Determine the (X, Y) coordinate at the center of the cell enclosing the given text.  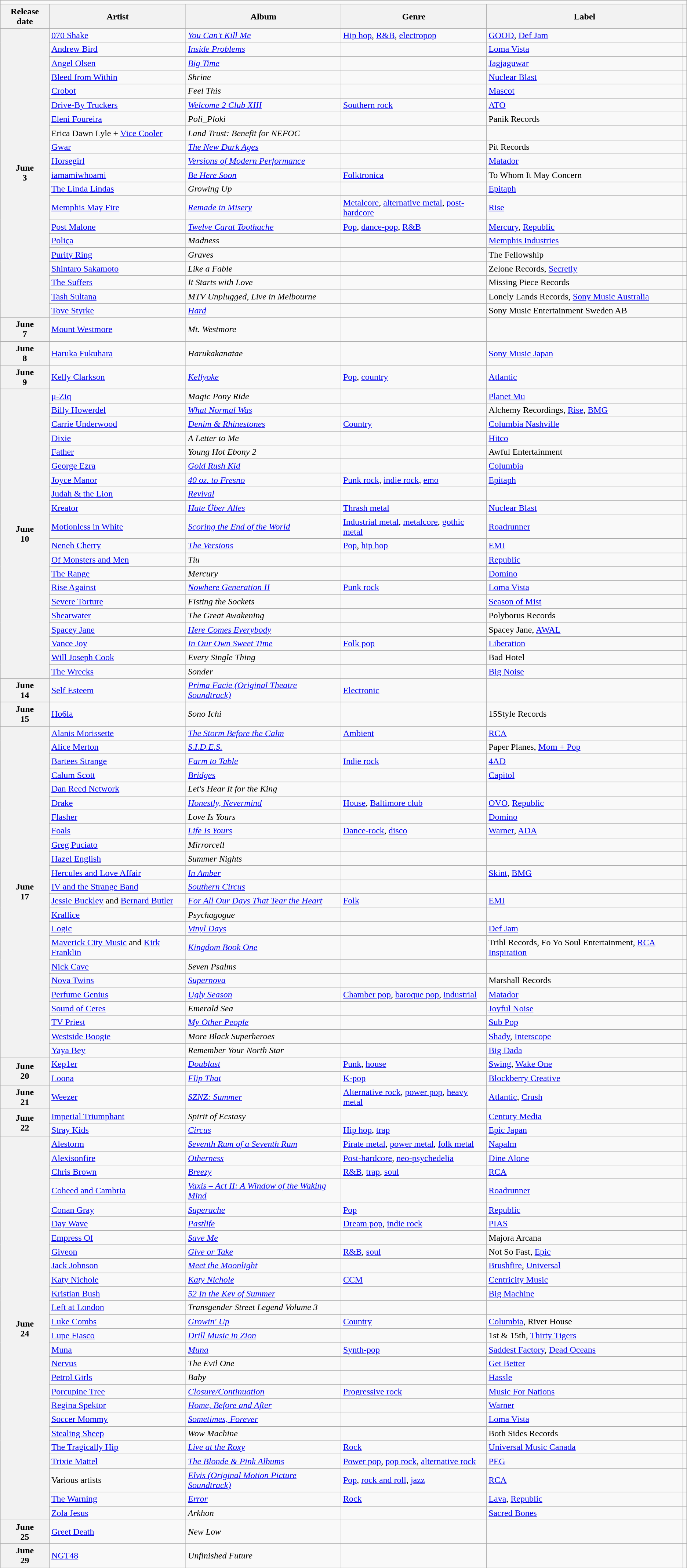
Big Machine (585, 1294)
Denim & Rhinestones (263, 424)
Stealing Sheep (117, 1433)
George Ezra (117, 466)
You Can't Kill Me (263, 35)
Folk (414, 901)
40 oz. to Fresno (263, 480)
Shady, Interscope (585, 1036)
Tove Styrke (117, 310)
Genre (414, 16)
Growing Up (263, 189)
Release date (25, 16)
Be Here Soon (263, 175)
Various artists (117, 1480)
IV and the Strange Band (117, 887)
Ugly Season (263, 994)
Mirrorcell (263, 845)
Panik Records (585, 119)
Missing Piece Records (585, 283)
Ambient (414, 733)
R&B, soul (414, 1252)
Will Joseph Cook (117, 657)
Remember Your North Star (263, 1050)
Foals (117, 831)
Shintaro Sakamoto (117, 269)
Here Comes Everybody (263, 629)
Billy Howerdel (117, 410)
Zelone Records, Secretly (585, 269)
Liberation (585, 643)
Poli_Ploki (263, 119)
What Normal Was (263, 410)
Pop, country (414, 377)
Hercules and Love Affair (117, 873)
Transgender Street Legend Volume 3 (263, 1307)
Atlantic, Crush (585, 1097)
Capitol (585, 775)
Poliça (117, 241)
Saddest Factory, Dead Oceans (585, 1349)
Seven Psalms (263, 967)
For All Our Days That Tear the Heart (263, 901)
Perfume Genius (117, 994)
Kingdom Book One (263, 947)
Punk rock (414, 587)
Folk pop (414, 643)
Def Jam (585, 929)
The Great Awakening (263, 615)
June8 (25, 353)
TV Priest (117, 1022)
Let's Hear It for the King (263, 789)
Polyborus Records (585, 615)
Brushfire, Universal (585, 1266)
Jack Johnson (117, 1266)
June29 (25, 1556)
Post Malone (117, 227)
Columbia, River House (585, 1321)
Save Me (263, 1238)
Yaya Bey (117, 1050)
Sound of Ceres (117, 1008)
Revival (263, 494)
CCM (414, 1280)
Dream pop, indie rock (414, 1224)
Giveon (117, 1252)
Eleni Foureira (117, 119)
In Our Own Sweet Time (263, 643)
Punk rock, indie rock, emo (414, 480)
Mount Westmore (117, 330)
Big Time (263, 63)
Greet Death (117, 1532)
SZNZ: Summer (263, 1097)
Pastlife (263, 1224)
R&B, trap, soul (414, 1172)
Graves (263, 255)
Lava, Republic (585, 1499)
Pirate metal, power metal, folk metal (414, 1144)
June7 (25, 330)
Angel Olsen (117, 63)
Dan Reed Network (117, 789)
Krallice (117, 915)
Severe Torture (117, 601)
Nowhere Generation II (263, 587)
Alexisonfire (117, 1158)
Joyce Manor (117, 480)
June10 (25, 534)
Marshall Records (585, 981)
Motionless in White (117, 527)
PIAS (585, 1224)
Imperial Triumphant (117, 1116)
June17 (25, 892)
Rise (585, 208)
Drill Music in Zion (263, 1335)
Conan Gray (117, 1210)
ATO (585, 105)
Dixie (117, 438)
Bleed from Within (117, 77)
Drake (117, 803)
Prima Facie (Original Theatre Soundtrack) (263, 691)
Crobot (117, 91)
Spirit of Ecstasy (263, 1116)
Bridges (263, 775)
Mascot (585, 91)
Baby (263, 1377)
Luke Combs (117, 1321)
Inside Problems (263, 49)
Universal Music Canada (585, 1447)
Neneh Cherry (117, 546)
Harukakanatae (263, 353)
Westside Boogie (117, 1036)
Sono Ichi (263, 714)
Hate Über Alles (263, 508)
Artist (117, 16)
Chamber pop, baroque pop, industrial (414, 994)
iamamiwhoami (117, 175)
Vance Joy (117, 643)
Kreator (117, 508)
Punk, house (414, 1064)
Paper Planes, Mom + Pop (585, 747)
Pit Records (585, 147)
Southern rock (414, 105)
Meet the Moonlight (263, 1266)
Maverick City Music and Kirk Franklin (117, 947)
Pop (414, 1210)
Century Media (585, 1116)
June20 (25, 1071)
4AD (585, 761)
Hitco (585, 438)
Petrol Girls (117, 1377)
Electronic (414, 691)
Circus (263, 1130)
Regina Spektor (117, 1405)
June24 (25, 1328)
Tíu (263, 560)
In Amber (263, 873)
Emerald Sea (263, 1008)
The Linda Lindas (117, 189)
Southern Circus (263, 887)
Feel This (263, 91)
The New Dark Ages (263, 147)
Thrash metal (414, 508)
Memphis May Fire (117, 208)
Mercury, Republic (585, 227)
Album (263, 16)
My Other People (263, 1022)
June15 (25, 714)
Metalcore, alternative metal, post-hardcore (414, 208)
Memphis Industries (585, 241)
Get Better (585, 1363)
Supernova (263, 981)
Self Esteem (117, 691)
Sacred Bones (585, 1513)
Pop, rock and roll, jazz (414, 1480)
June9 (25, 377)
Nervus (117, 1363)
Scoring the End of the World (263, 527)
Flasher (117, 817)
Of Monsters and Men (117, 560)
1st & 15th, Thirty Tigers (585, 1335)
The Fellowship (585, 255)
Seventh Rum of a Seventh Rum (263, 1144)
Columbia Nashville (585, 424)
Unfinished Future (263, 1556)
Home, Before and After (263, 1405)
Hassle (585, 1377)
NGT48 (117, 1556)
Bad Hotel (585, 657)
Indie rock (414, 761)
The Suffers (117, 283)
More Black Superheroes (263, 1036)
June22 (25, 1123)
Flip That (263, 1078)
Alchemy Recordings, Rise, BMG (585, 410)
Wow Machine (263, 1433)
Big Noise (585, 671)
June14 (25, 691)
Hard (263, 310)
Soccer Mommy (117, 1419)
Napalm (585, 1144)
Summer Nights (263, 859)
Lupe Fiasco (117, 1335)
Purity Ring (117, 255)
Lonely Lands Records, Sony Music Australia (585, 296)
K-pop (414, 1078)
Father (117, 452)
Empress Of (117, 1238)
Kep1er (117, 1064)
Kristian Bush (117, 1294)
The Warning (117, 1499)
Gold Rush Kid (263, 466)
Every Single Thing (263, 657)
Honestly, Nevermind (263, 803)
Shrine (263, 77)
Erica Dawn Lyle + Vice Cooler (117, 133)
Magic Pony Ride (263, 396)
Life Is Yours (263, 831)
The Evil One (263, 1363)
It Starts with Love (263, 283)
Pop, hip hop (414, 546)
June3 (25, 173)
Big Dada (585, 1050)
Warner (585, 1405)
Music For Nations (585, 1391)
Carrie Underwood (117, 424)
Welcome 2 Club XIII (263, 105)
Epic Japan (585, 1130)
Farm to Table (263, 761)
Psychagogue (263, 915)
15Style Records (585, 714)
Mercury (263, 574)
Joyful Noise (585, 1008)
Atlantic (585, 377)
Kellyoke (263, 377)
The Wrecks (117, 671)
Shearwater (117, 615)
Closure/Continuation (263, 1391)
Power pop, pop rock, alternative rock (414, 1461)
Alice Merton (117, 747)
The Tragically Hip (117, 1447)
Versions of Modern Performance (263, 161)
Not So Fast, Epic (585, 1252)
Coheed and Cambria (117, 1191)
Rise Against (117, 587)
Skint, BMG (585, 873)
The Blonde & Pink Albums (263, 1461)
Porcupine Tree (117, 1391)
Logic (117, 929)
OVO, Republic (585, 803)
Sony Music Japan (585, 353)
Twelve Carat Toothache (263, 227)
Mt. Westmore (263, 330)
Judah & the Lion (117, 494)
Jagjaguwar (585, 63)
Young Hot Ebony 2 (263, 452)
Stray Kids (117, 1130)
Error (263, 1499)
GOOD, Def Jam (585, 35)
Spacey Jane (117, 629)
Sony Music Entertainment Sweden AB (585, 310)
Sub Pop (585, 1022)
Spacey Jane, AWAL (585, 629)
Breezy (263, 1172)
Industrial metal, metalcore, gothic metal (414, 527)
Both Sides Records (585, 1433)
Folktronica (414, 175)
Nick Cave (117, 967)
The Range (117, 574)
Label (585, 16)
μ-Ziq (117, 396)
Otherness (263, 1158)
Tash Sultana (117, 296)
Superache (263, 1210)
June21 (25, 1097)
Elvis (Original Motion Picture Soundtrack) (263, 1480)
Trixie Mattel (117, 1461)
Gwar (117, 147)
Hazel English (117, 859)
Andrew Bird (117, 49)
Swing, Wake One (585, 1064)
Season of Mist (585, 601)
Hip hop, R&B, electropop (414, 35)
Columbia (585, 466)
Arkhon (263, 1513)
The Versions (263, 546)
Drive-By Truckers (117, 105)
Love Is Yours (263, 817)
Doublast (263, 1064)
Remade in Misery (263, 208)
Horsegirl (117, 161)
Day Wave (117, 1224)
New Low (263, 1532)
Chris Brown (117, 1172)
Kelly Clarkson (117, 377)
Synth-pop (414, 1349)
070 Shake (117, 35)
Dance-rock, disco (414, 831)
June25 (25, 1532)
MTV Unplugged, Live in Melbourne (263, 296)
Like a Fable (263, 269)
S.I.D.E.S. (263, 747)
Madness (263, 241)
Blockberry Creative (585, 1078)
Ho6la (117, 714)
Bartees Strange (117, 761)
Land Trust: Benefit for NEFOC (263, 133)
Jessie Buckley and Bernard Butler (117, 901)
Loona (117, 1078)
A Letter to Me (263, 438)
Fisting the Sockets (263, 601)
Warner, ADA (585, 831)
Growin' Up (263, 1321)
The Storm Before the Calm (263, 733)
Planet Mu (585, 396)
Majora Arcana (585, 1238)
Alestorm (117, 1144)
Tribl Records, Fo Yo Soul Entertainment, RCA Inspiration (585, 947)
Pop, dance-pop, R&B (414, 227)
Progressive rock (414, 1391)
Alanis Morissette (117, 733)
Sometimes, Forever (263, 1419)
Vinyl Days (263, 929)
52 In the Key of Summer (263, 1294)
Hip hop, trap (414, 1130)
Alternative rock, power pop, heavy metal (414, 1097)
Nova Twins (117, 981)
Give or Take (263, 1252)
Left at London (117, 1307)
Calum Scott (117, 775)
Live at the Roxy (263, 1447)
Haruka Fukuhara (117, 353)
Zola Jesus (117, 1513)
Sonder (263, 671)
Dine Alone (585, 1158)
Post-hardcore, neo-psychedelia (414, 1158)
Weezer (117, 1097)
Vaxis – Act II: A Window of the Waking Mind (263, 1191)
House, Baltimore club (414, 803)
PEG (585, 1461)
To Whom It May Concern (585, 175)
Awful Entertainment (585, 452)
Centricity Music (585, 1280)
Greg Puciato (117, 845)
